Pinpoint the cell where the given text exists, returning its [x, y] midpoint coordinate. 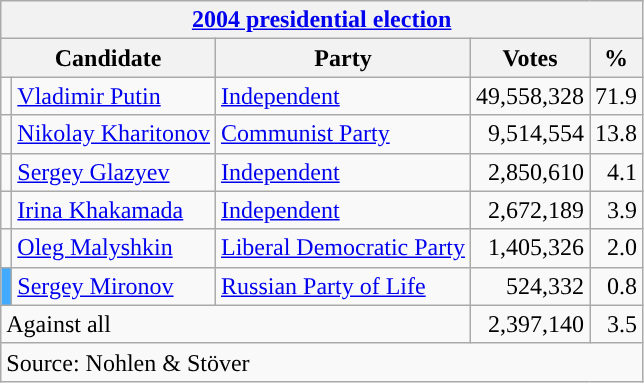
2004 presidential election [322, 20]
Against all [236, 324]
524,332 [530, 286]
49,558,328 [530, 96]
71.9 [616, 96]
Liberal Democratic Party [344, 248]
3.5 [616, 324]
Russian Party of Life [344, 286]
13.8 [616, 134]
Communist Party [344, 134]
4.1 [616, 172]
Vladimir Putin [114, 96]
Oleg Malyshkin [114, 248]
Votes [530, 58]
3.9 [616, 210]
2,672,189 [530, 210]
0.8 [616, 286]
Sergey Glazyev [114, 172]
Sergey Mironov [114, 286]
2,850,610 [530, 172]
2,397,140 [530, 324]
Candidate [108, 58]
Irina Khakamada [114, 210]
Nikolay Kharitonov [114, 134]
% [616, 58]
1,405,326 [530, 248]
2.0 [616, 248]
Source: Nohlen & Stöver [322, 362]
Party [344, 58]
9,514,554 [530, 134]
